Pinpoint the cell where the given text exists, returning its [x, y] midpoint coordinate. 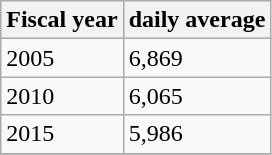
6,065 [197, 96]
2010 [62, 96]
6,869 [197, 58]
Fiscal year [62, 20]
5,986 [197, 134]
daily average [197, 20]
2015 [62, 134]
2005 [62, 58]
